Scan for the cell matching the given text and deliver its [x, y] coordinate at center. 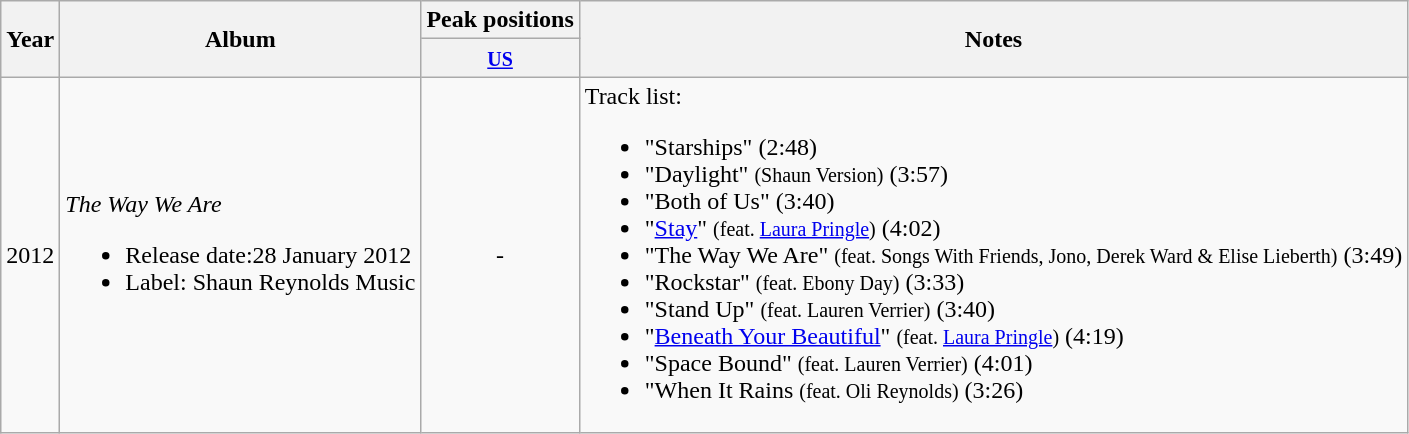
Album [240, 39]
The Way We AreRelease date:28 January 2012Label: Shaun Reynolds Music [240, 255]
Notes [993, 39]
Peak positions [500, 20]
2012 [30, 255]
Year [30, 39]
US [500, 58]
- [500, 255]
